From the cell containing the given text, extract its center point as (X, Y) coordinate. 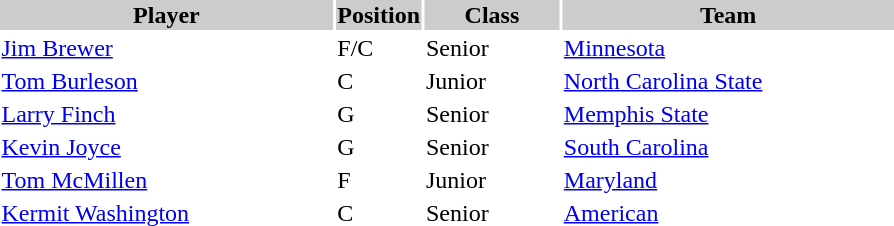
Minnesota (728, 48)
Position (379, 15)
F/C (379, 48)
Tom McMillen (166, 180)
Kevin Joyce (166, 147)
F (379, 180)
Jim Brewer (166, 48)
Player (166, 15)
C (379, 81)
Maryland (728, 180)
Tom Burleson (166, 81)
Larry Finch (166, 114)
Memphis State (728, 114)
South Carolina (728, 147)
Class (492, 15)
North Carolina State (728, 81)
Team (728, 15)
